Return [X, Y] of the center of cell containing provided text 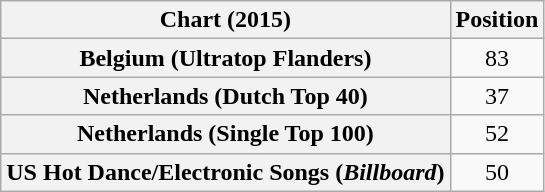
Position [497, 20]
37 [497, 96]
83 [497, 58]
Belgium (Ultratop Flanders) [226, 58]
Chart (2015) [226, 20]
Netherlands (Single Top 100) [226, 134]
52 [497, 134]
Netherlands (Dutch Top 40) [226, 96]
US Hot Dance/Electronic Songs (Billboard) [226, 172]
50 [497, 172]
